From the cell containing the given text, extract its center point as (X, Y) coordinate. 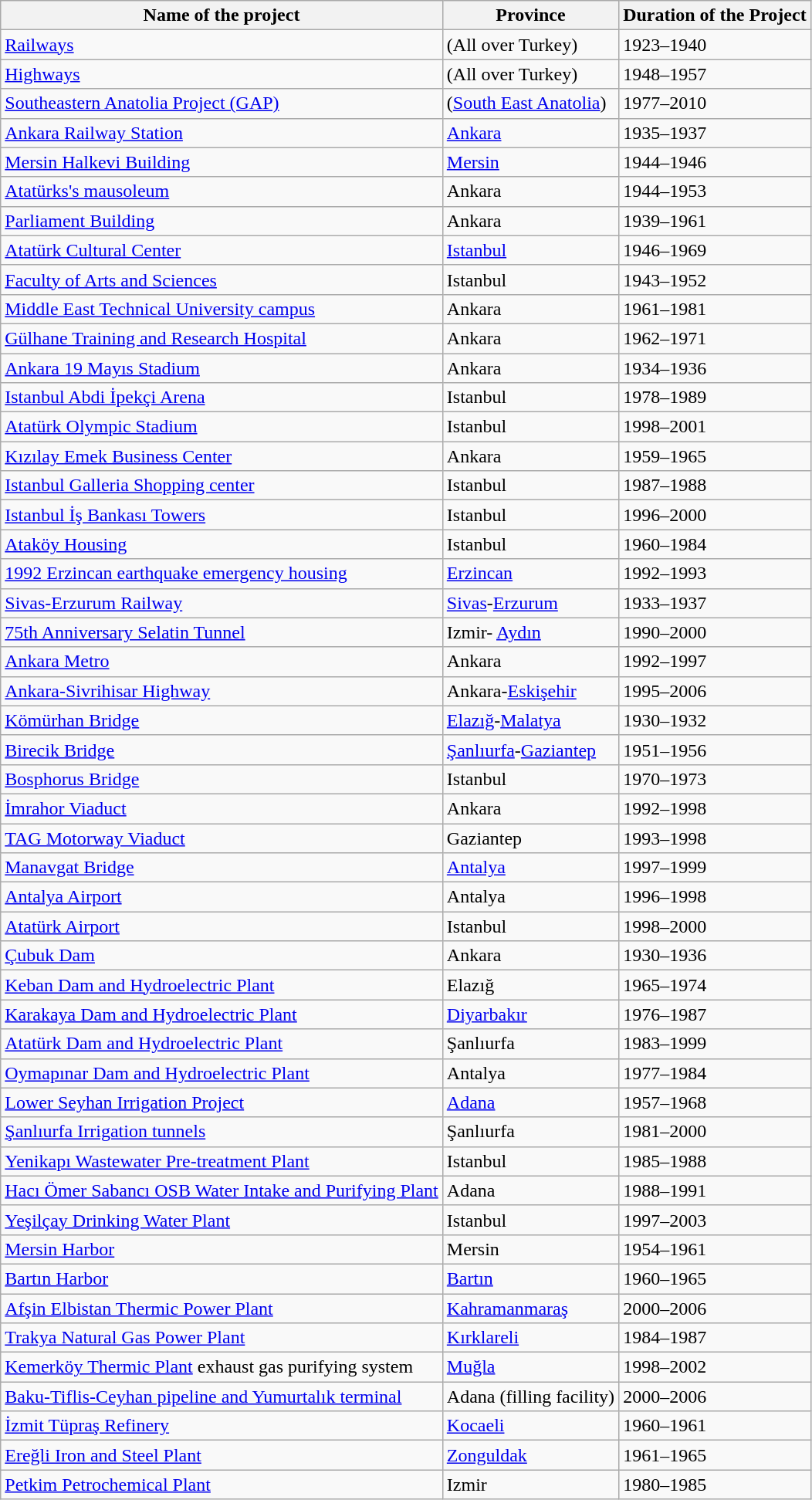
Mersin Halkevi Building (222, 162)
Şanlıurfa Irrigation tunnels (222, 1132)
Petkim Petrochemical Plant (222, 1485)
1996–1998 (715, 897)
1984–1987 (715, 1338)
Kocaeli (530, 1426)
Trakya Natural Gas Power Plant (222, 1338)
1943–1952 (715, 279)
Ankara 19 Mayıs Stadium (222, 368)
Istanbul Abdi İpekçi Arena (222, 398)
1977–1984 (715, 1073)
1923–1940 (715, 45)
Şanlıurfa-Gaziantep (530, 750)
Ankara-Sivrihisar Highway (222, 691)
1990–2000 (715, 632)
75th Anniversary Selatin Tunnel (222, 632)
Keban Dam and Hydroelectric Plant (222, 985)
Province (530, 15)
1992–1997 (715, 662)
Bartın (530, 1278)
Ankara Metro (222, 662)
1996–2000 (715, 515)
1944–1946 (715, 162)
Railways (222, 45)
1948–1957 (715, 74)
1977–2010 (715, 103)
İmrahor Viaduct (222, 808)
1992 Erzincan earthquake emergency housing (222, 574)
1987–1988 (715, 486)
Atatürks's mausoleum (222, 191)
Antalya Airport (222, 897)
Ereğli Iron and Steel Plant (222, 1455)
1965–1974 (715, 985)
1957–1968 (715, 1102)
TAG Motorway Viaduct (222, 838)
Highways (222, 74)
Parliament Building (222, 221)
1978–1989 (715, 398)
Karakaya Dam and Hydroelectric Plant (222, 1014)
Birecik Bridge (222, 750)
1997–1999 (715, 868)
Kırklareli (530, 1338)
Name of the project (222, 15)
Çubuk Dam (222, 956)
Yenikapı Wastewater Pre-treatment Plant (222, 1161)
(South East Anatolia) (530, 103)
1961–1981 (715, 309)
Kızılay Emek Business Center (222, 456)
1930–1932 (715, 720)
Lower Seyhan Irrigation Project (222, 1102)
Ankara Railway Station (222, 133)
1944–1953 (715, 191)
1981–2000 (715, 1132)
Zonguldak (530, 1455)
1935–1937 (715, 133)
Gülhane Training and Research Hospital (222, 338)
Kömürhan Bridge (222, 720)
1980–1985 (715, 1485)
Izmir (530, 1485)
Adana (filling facility) (530, 1397)
Gaziantep (530, 838)
1962–1971 (715, 338)
Kemerköy Thermic Plant exhaust gas purifying system (222, 1367)
1934–1936 (715, 368)
1985–1988 (715, 1161)
1954–1961 (715, 1249)
1992–1998 (715, 808)
Atatürk Airport (222, 926)
1939–1961 (715, 221)
Kahramanmaraş (530, 1309)
Istanbul Galleria Shopping center (222, 486)
1992–1993 (715, 574)
Izmir- Aydın (530, 632)
Muğla (530, 1367)
Sivas-Erzurum (530, 603)
Baku-Tiflis-Ceyhan pipeline and Yumurtalık terminal (222, 1397)
Erzincan (530, 574)
Yeşilçay Drinking Water Plant (222, 1220)
Duration of the Project (715, 15)
1961–1965 (715, 1455)
Faculty of Arts and Sciences (222, 279)
1951–1956 (715, 750)
Istanbul İş Bankası Towers (222, 515)
Middle East Technical University campus (222, 309)
Bosphorus Bridge (222, 779)
1983–1999 (715, 1044)
1998–2000 (715, 926)
1946–1969 (715, 250)
Mersin Harbor (222, 1249)
Elazığ (530, 985)
Diyarbakır (530, 1014)
Southeastern Anatolia Project (GAP) (222, 103)
1988–1991 (715, 1190)
1998–2001 (715, 427)
Sivas-Erzurum Railway (222, 603)
1960–1961 (715, 1426)
Atatürk Dam and Hydroelectric Plant (222, 1044)
Manavgat Bridge (222, 868)
1959–1965 (715, 456)
1997–2003 (715, 1220)
Afşin Elbistan Thermic Power Plant (222, 1309)
1930–1936 (715, 956)
Hacı Ömer Sabancı OSB Water Intake and Purifying Plant (222, 1190)
Oymapınar Dam and Hydroelectric Plant (222, 1073)
Ankara-Eskişehir (530, 691)
1995–2006 (715, 691)
Elazığ-Malatya (530, 720)
1970–1973 (715, 779)
1976–1987 (715, 1014)
Atatürk Cultural Center (222, 250)
Atatürk Olympic Stadium (222, 427)
Ataköy Housing (222, 544)
1960–1984 (715, 544)
İzmit Tüpraş Refinery (222, 1426)
1960–1965 (715, 1278)
Bartın Harbor (222, 1278)
1993–1998 (715, 838)
1998–2002 (715, 1367)
1933–1937 (715, 603)
